Output the (x, y) coordinate of the center of the cell containing the given text.  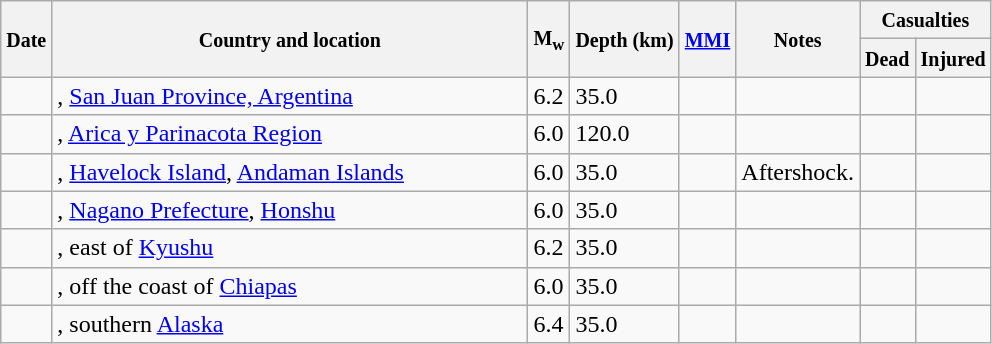
, Nagano Prefecture, Honshu (290, 210)
MMI (708, 39)
Mw (549, 39)
Depth (km) (624, 39)
Casualties (926, 20)
, Arica y Parinacota Region (290, 134)
, southern Alaska (290, 324)
Country and location (290, 39)
Dead (888, 58)
Date (26, 39)
, San Juan Province, Argentina (290, 96)
Notes (798, 39)
Injured (953, 58)
120.0 (624, 134)
, east of Kyushu (290, 248)
, off the coast of Chiapas (290, 286)
Aftershock. (798, 172)
6.4 (549, 324)
, Havelock Island, Andaman Islands (290, 172)
